Pinpoint the cell where the given text exists, returning its (x, y) midpoint coordinate. 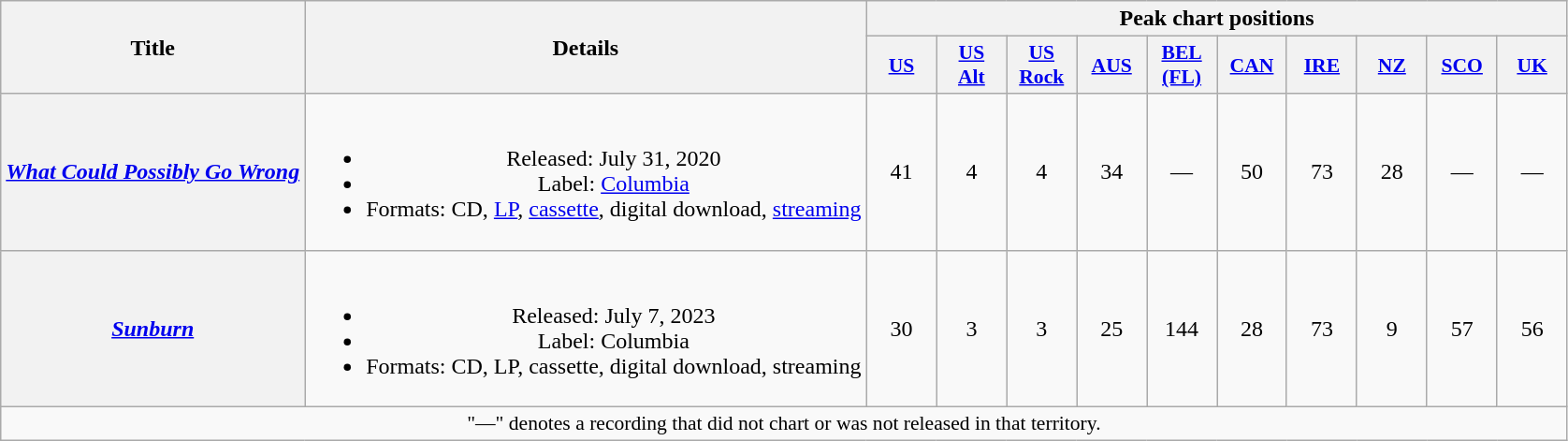
UK (1532, 66)
9 (1392, 328)
Details (586, 47)
AUS (1111, 66)
USAlt (971, 66)
Sunburn (153, 328)
What Could Possibly Go Wrong (153, 172)
Peak chart positions (1216, 19)
144 (1183, 328)
USRock (1042, 66)
30 (902, 328)
Released: July 31, 2020Label: ColumbiaFormats: CD, LP, cassette, digital download, streaming (586, 172)
Title (153, 47)
41 (902, 172)
56 (1532, 328)
Released: July 7, 2023Label: ColumbiaFormats: CD, LP, cassette, digital download, streaming (586, 328)
IRE (1321, 66)
NZ (1392, 66)
50 (1252, 172)
CAN (1252, 66)
US (902, 66)
25 (1111, 328)
"—" denotes a recording that did not chart or was not released in that territory. (784, 423)
BEL(FL) (1183, 66)
57 (1461, 328)
34 (1111, 172)
SCO (1461, 66)
